Output the [x, y] coordinate of the center of the cell containing the given text.  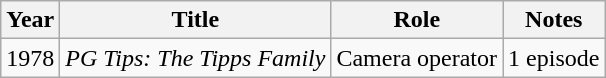
Year [30, 20]
Camera operator [417, 58]
Title [196, 20]
PG Tips: The Tipps Family [196, 58]
1978 [30, 58]
Role [417, 20]
1 episode [554, 58]
Notes [554, 20]
